Scan for the cell matching the given text and deliver its [x, y] coordinate at center. 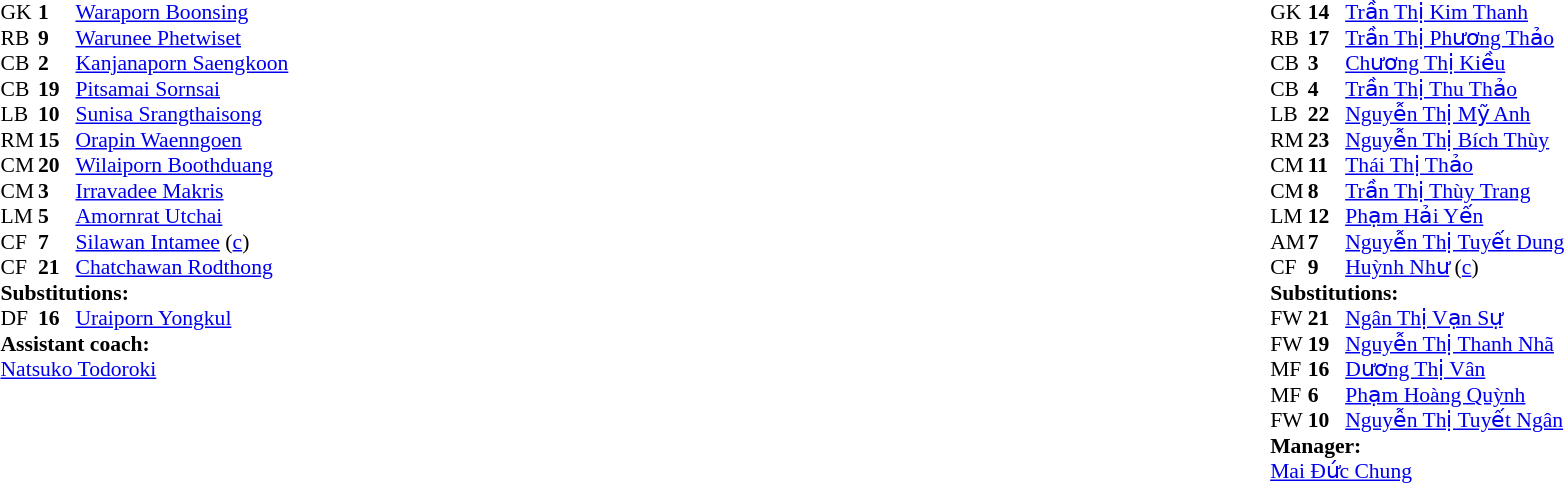
Uraiporn Yongkul [182, 319]
2 [57, 63]
Amornrat Utchai [182, 217]
Trần Thị Phương Thảo [1454, 38]
Manager: [1417, 446]
Natsuko Todoroki [144, 369]
Kanjanaporn Saengkoon [182, 63]
20 [57, 165]
Thái Thị Thảo [1454, 165]
17 [1327, 38]
Nguyễn Thị Thanh Nhã [1454, 344]
11 [1327, 165]
Dương Thị Vân [1454, 369]
Warunee Phetwiset [182, 38]
Irravadee Makris [182, 191]
Sunisa Srangthaisong [182, 115]
4 [1327, 89]
Chương Thị Kiều [1454, 63]
Huỳnh Như (c) [1454, 267]
Wilaiporn Boothduang [182, 165]
Trần Thị Thùy Trang [1454, 191]
23 [1327, 140]
Nguyễn Thị Tuyết Ngân [1454, 421]
22 [1327, 115]
Waraporn Boonsing [182, 13]
Orapin Waenngoen [182, 140]
Phạm Hoàng Quỳnh [1454, 395]
Nguyễn Thị Mỹ Anh [1454, 115]
Phạm Hải Yến [1454, 217]
12 [1327, 217]
15 [57, 140]
Pitsamai Sornsai [182, 89]
14 [1327, 13]
AM [1289, 242]
Silawan Intamee (c) [182, 242]
6 [1327, 395]
DF [19, 319]
1 [57, 13]
Nguyễn Thị Bích Thùy [1454, 140]
Trần Thị Kim Thanh [1454, 13]
5 [57, 217]
Assistant coach: [144, 344]
Chatchawan Rodthong [182, 267]
Trần Thị Thu Thảo [1454, 89]
Ngân Thị Vạn Sự [1454, 319]
8 [1327, 191]
Nguyễn Thị Tuyết Dung [1454, 242]
